Pinpoint the cell where the given text exists, returning its [x, y] midpoint coordinate. 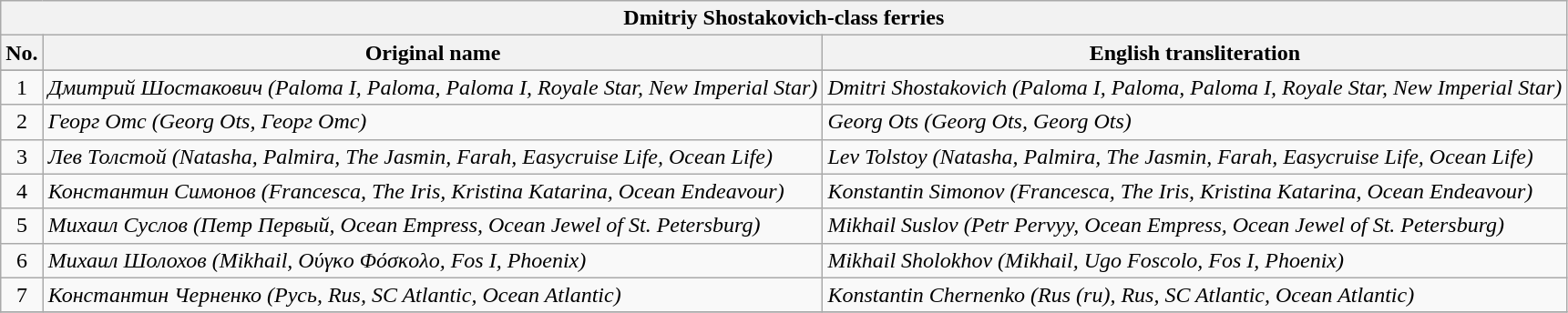
1 [22, 87]
Georg Ots (Georg Ots, Georg Ots) [1195, 122]
Dmitriy Shostakovich-class ferries [784, 18]
5 [22, 226]
Георг Отс (Georg Ots, Георг Отс) [433, 122]
3 [22, 156]
Лев Толстой (Natasha, Palmira, The Jasmin, Farah, Easycruise Life, Ocean Life) [433, 156]
6 [22, 260]
Konstantin Simonov (Francesca, The Iris, Kristina Katarina, Ocean Endeavour) [1195, 191]
4 [22, 191]
Дмитрий Шостакович (Paloma I, Paloma, Paloma I, Royale Star, New Imperial Star) [433, 87]
English transliteration [1195, 53]
Mikhail Sholokhov (Mikhail, Ugo Foscolo, Fos I, Phoenix) [1195, 260]
Михаил Шолохов (Mikhail, Ούγκο Φόσκολο, Fos I, Phoenix) [433, 260]
Константин Черненко (Русь, Rus, SC Atlantic, Ocean Atlantic) [433, 295]
Konstantin Chernenko (Rus (ru), Rus, SC Atlantic, Ocean Atlantic) [1195, 295]
Константин Симонов (Francesca, The Iris, Kristina Katarina, Ocean Endeavour) [433, 191]
Dmitri Shostakovich (Paloma I, Paloma, Paloma I, Royale Star, New Imperial Star) [1195, 87]
Михаил Суслов (Петр Первый, Ocean Empress, Ocean Jewel of St. Petersburg) [433, 226]
2 [22, 122]
Lev Tolstoy (Natasha, Palmira, The Jasmin, Farah, Easycruise Life, Ocean Life) [1195, 156]
Original name [433, 53]
No. [22, 53]
7 [22, 295]
Mikhail Suslov (Petr Pervyy, Ocean Empress, Ocean Jewel of St. Petersburg) [1195, 226]
